Scan for the cell matching the given text and deliver its (x, y) coordinate at center. 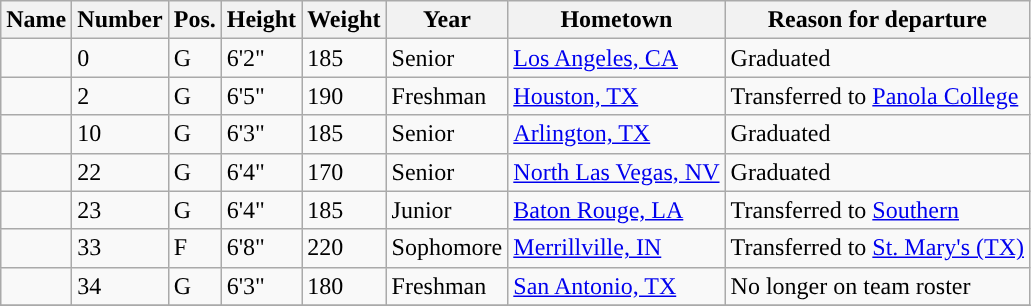
Arlington, TX (616, 134)
Houston, TX (616, 96)
6'2" (261, 58)
Reason for departure (877, 20)
Sophomore (447, 248)
Transferred to Southern (877, 210)
Year (447, 20)
Los Angeles, CA (616, 58)
F (194, 248)
Height (261, 20)
No longer on team roster (877, 286)
Transferred to Panola College (877, 96)
22 (120, 172)
10 (120, 134)
Merrillville, IN (616, 248)
Number (120, 20)
Name (36, 20)
North Las Vegas, NV (616, 172)
0 (120, 58)
Hometown (616, 20)
220 (344, 248)
23 (120, 210)
Transferred to St. Mary's (TX) (877, 248)
170 (344, 172)
Baton Rouge, LA (616, 210)
33 (120, 248)
San Antonio, TX (616, 286)
6'5" (261, 96)
34 (120, 286)
180 (344, 286)
Junior (447, 210)
6'8" (261, 248)
Weight (344, 20)
190 (344, 96)
Pos. (194, 20)
2 (120, 96)
